Search for the cell housing the specified text and yield its (X, Y) center coordinate. 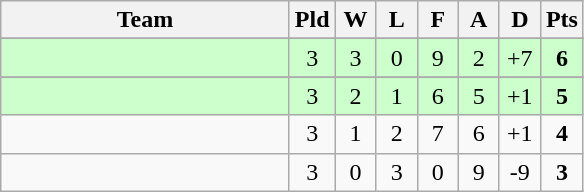
4 (562, 134)
Pld (312, 20)
7 (438, 134)
+7 (520, 58)
Team (146, 20)
W (356, 20)
F (438, 20)
L (396, 20)
A (478, 20)
Pts (562, 20)
D (520, 20)
-9 (520, 172)
